Pinpoint the cell where the given text exists, returning its (X, Y) midpoint coordinate. 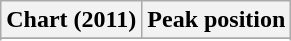
Chart (2011) (72, 20)
Peak position (216, 20)
